Output the [x, y] coordinate of the center of the cell containing the given text.  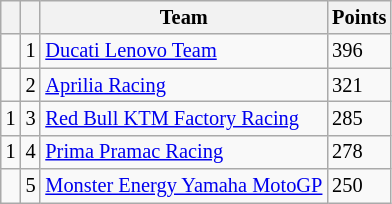
2 [31, 85]
Monster Energy Yamaha MotoGP [184, 186]
Prima Pramac Racing [184, 152]
285 [359, 118]
Ducati Lenovo Team [184, 51]
396 [359, 51]
5 [31, 186]
278 [359, 152]
321 [359, 85]
250 [359, 186]
Aprilia Racing [184, 85]
Red Bull KTM Factory Racing [184, 118]
Team [184, 17]
4 [31, 152]
Points [359, 17]
3 [31, 118]
